Return [x, y] of the center of cell containing provided text 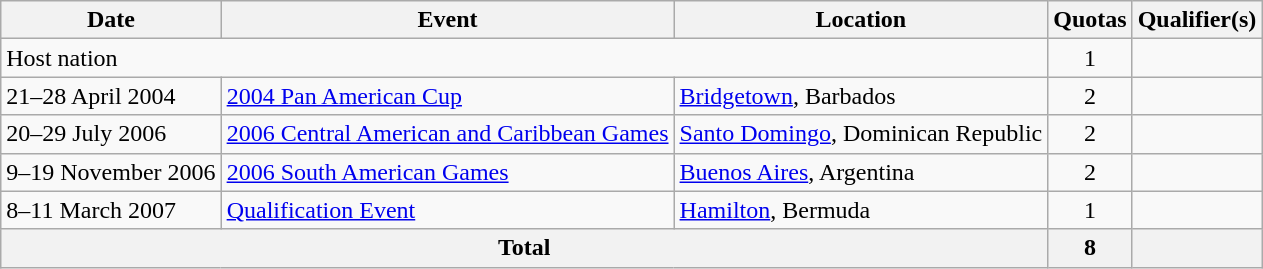
2006 South American Games [448, 172]
21–28 April 2004 [111, 96]
Location [861, 20]
2006 Central American and Caribbean Games [448, 134]
Quotas [1090, 20]
Hamilton, Bermuda [861, 210]
Buenos Aires, Argentina [861, 172]
Event [448, 20]
8–11 March 2007 [111, 210]
8 [1090, 248]
20–29 July 2006 [111, 134]
Total [524, 248]
Bridgetown, Barbados [861, 96]
9–19 November 2006 [111, 172]
Santo Domingo, Dominican Republic [861, 134]
2004 Pan American Cup [448, 96]
Host nation [524, 58]
Date [111, 20]
Qualification Event [448, 210]
Qualifier(s) [1197, 20]
